Detect which cell encompasses the target text, then output its (X, Y) center coordinate. 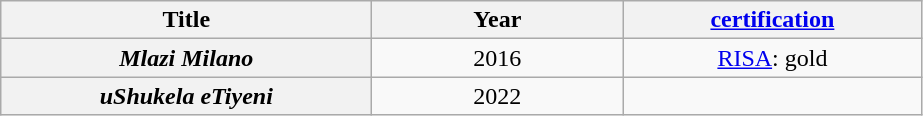
2016 (498, 58)
certification (772, 20)
Year (498, 20)
RISA: gold (772, 58)
Mlazi Milano (186, 58)
uShukela eTiyeni (186, 96)
Title (186, 20)
2022 (498, 96)
